Output the [X, Y] coordinate of the center of the cell containing the given text.  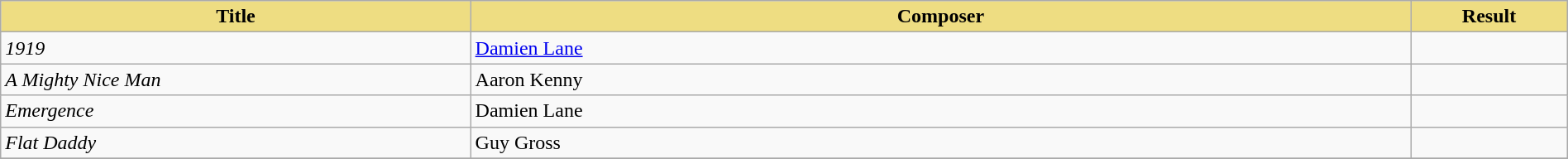
Composer [941, 17]
A Mighty Nice Man [236, 79]
1919 [236, 48]
Aaron Kenny [941, 79]
Emergence [236, 111]
Title [236, 17]
Result [1489, 17]
Guy Gross [941, 142]
Flat Daddy [236, 142]
